Return (X, Y) of the center of cell containing provided text 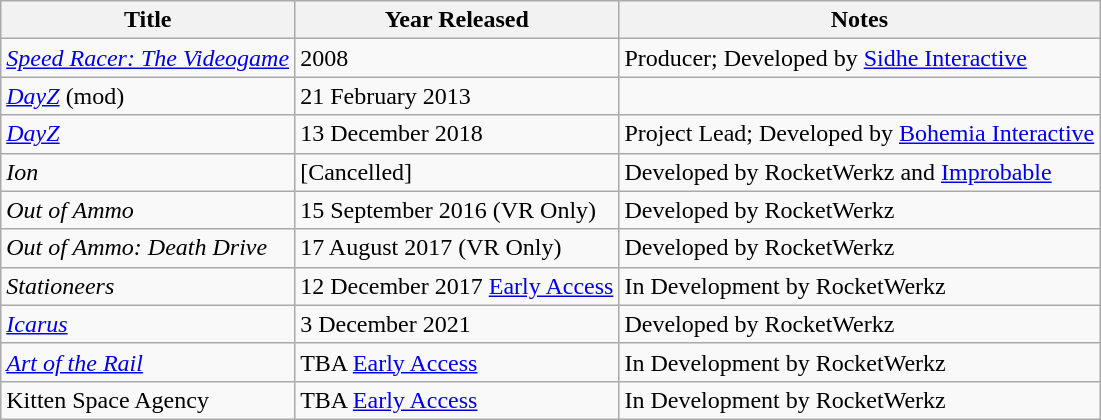
DayZ (mod) (148, 96)
Year Released (457, 20)
Stationeers (148, 286)
Title (148, 20)
15 September 2016 (VR Only) (457, 210)
Notes (860, 20)
Icarus (148, 324)
2008 (457, 58)
Speed Racer: The Videogame (148, 58)
Project Lead; Developed by Bohemia Interactive (860, 134)
Out of Ammo (148, 210)
Art of the Rail (148, 362)
[Cancelled] (457, 172)
21 February 2013 (457, 96)
Producer; Developed by Sidhe Interactive (860, 58)
17 August 2017 (VR Only) (457, 248)
3 December 2021 (457, 324)
Kitten Space Agency (148, 400)
13 December 2018 (457, 134)
DayZ (148, 134)
12 December 2017 Early Access (457, 286)
Ion (148, 172)
Developed by RocketWerkz and Improbable (860, 172)
Out of Ammo: Death Drive (148, 248)
